Extract the [X, Y] coordinate from the center of the cell holding the provided text.  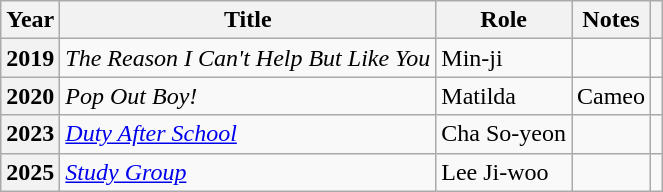
2023 [30, 134]
Matilda [504, 96]
Title [248, 20]
Duty After School [248, 134]
Role [504, 20]
Cha So-yeon [504, 134]
The Reason I Can't Help But Like You [248, 58]
Min-ji [504, 58]
Notes [612, 20]
Study Group [248, 172]
Lee Ji-woo [504, 172]
Year [30, 20]
Cameo [612, 96]
2019 [30, 58]
2020 [30, 96]
2025 [30, 172]
Pop Out Boy! [248, 96]
